Search for the cell housing the specified text and yield its (x, y) center coordinate. 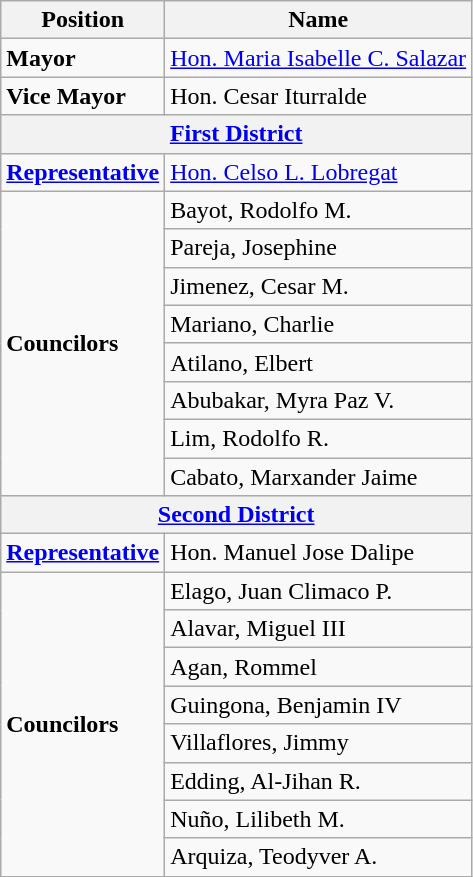
Hon. Cesar Iturralde (318, 96)
Hon. Celso L. Lobregat (318, 172)
Lim, Rodolfo R. (318, 438)
First District (236, 134)
Mayor (83, 58)
Name (318, 20)
Agan, Rommel (318, 667)
Second District (236, 515)
Alavar, Miguel III (318, 629)
Hon. Maria Isabelle C. Salazar (318, 58)
Guingona, Benjamin IV (318, 705)
Villaflores, Jimmy (318, 743)
Cabato, Marxander Jaime (318, 477)
Nuño, Lilibeth M. (318, 819)
Abubakar, Myra Paz V. (318, 400)
Position (83, 20)
Bayot, Rodolfo M. (318, 210)
Jimenez, Cesar M. (318, 286)
Atilano, Elbert (318, 362)
Pareja, Josephine (318, 248)
Mariano, Charlie (318, 324)
Hon. Manuel Jose Dalipe (318, 553)
Arquiza, Teodyver A. (318, 857)
Elago, Juan Climaco P. (318, 591)
Edding, Al-Jihan R. (318, 781)
Vice Mayor (83, 96)
